Determine the (X, Y) coordinate at the center of the cell enclosing the given text.  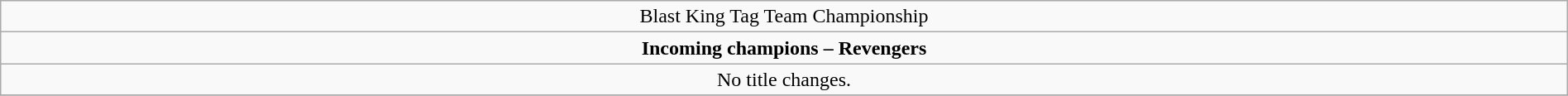
No title changes. (784, 79)
Incoming champions – Revengers (784, 48)
Blast King Tag Team Championship (784, 17)
